Determine the [X, Y] coordinate at the center of the cell enclosing the given text.  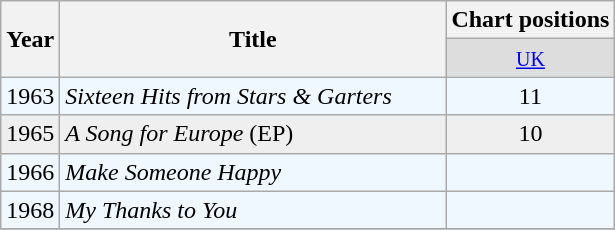
Sixteen Hits from Stars & Garters [253, 96]
1968 [30, 210]
Make Someone Happy [253, 172]
My Thanks to You [253, 210]
1965 [30, 134]
Chart positions [530, 20]
UK [530, 58]
11 [530, 96]
A Song for Europe (EP) [253, 134]
1966 [30, 172]
Year [30, 39]
1963 [30, 96]
Title [253, 39]
10 [530, 134]
